Capture the cell that displays the provided text and extract its [x, y] central coordinate. 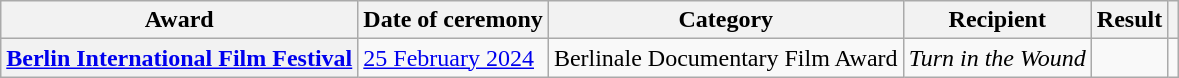
25 February 2024 [454, 58]
Berlin International Film Festival [180, 58]
Category [726, 20]
Date of ceremony [454, 20]
Recipient [997, 20]
Berlinale Documentary Film Award [726, 58]
Award [180, 20]
Turn in the Wound [997, 58]
Result [1129, 20]
